Extract the [x, y] coordinate from the center of the cell holding the provided text.  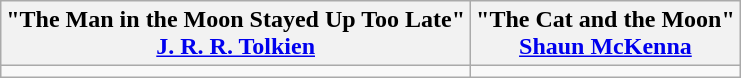
"The Man in the Moon Stayed Up Too Late"J. R. R. Tolkien [236, 34]
"The Cat and the Moon"Shaun McKenna [606, 34]
